Scan for the cell matching the given text and deliver its [x, y] coordinate at center. 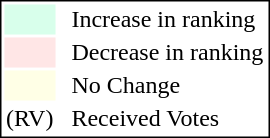
Increase in ranking [168, 19]
Received Votes [168, 119]
Decrease in ranking [168, 53]
No Change [168, 85]
(RV) [29, 119]
